Pinpoint the cell where the given text exists, returning its (X, Y) midpoint coordinate. 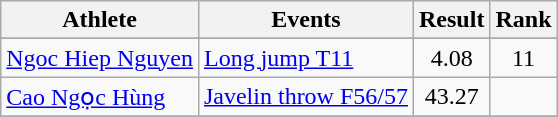
Cao Ngọc Hùng (100, 97)
Athlete (100, 20)
4.08 (452, 58)
Rank (524, 20)
11 (524, 58)
43.27 (452, 97)
Result (452, 20)
Long jump T11 (306, 58)
Ngoc Hiep Nguyen (100, 58)
Events (306, 20)
Javelin throw F56/57 (306, 97)
